Find where the given text appears and provide that cell's center as (x, y) coordinate. 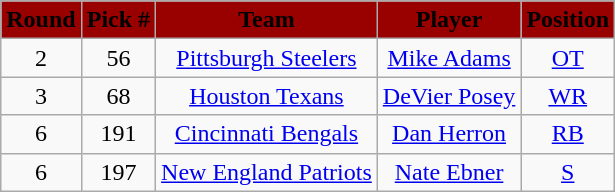
Position (568, 20)
191 (118, 134)
DeVier Posey (449, 96)
OT (568, 58)
RB (568, 134)
Dan Herron (449, 134)
Player (449, 20)
56 (118, 58)
197 (118, 172)
New England Patriots (267, 172)
Pick # (118, 20)
Cincinnati Bengals (267, 134)
3 (41, 96)
Round (41, 20)
2 (41, 58)
68 (118, 96)
Mike Adams (449, 58)
S (568, 172)
Team (267, 20)
WR (568, 96)
Houston Texans (267, 96)
Nate Ebner (449, 172)
Pittsburgh Steelers (267, 58)
